Capture the cell that displays the provided text and extract its (x, y) central coordinate. 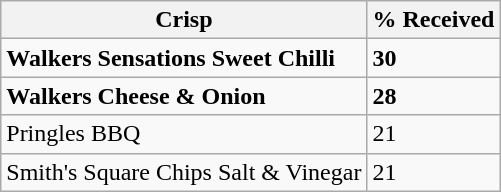
Smith's Square Chips Salt & Vinegar (184, 172)
% Received (434, 20)
Walkers Sensations Sweet Chilli (184, 58)
30 (434, 58)
28 (434, 96)
Pringles BBQ (184, 134)
Crisp (184, 20)
Walkers Cheese & Onion (184, 96)
